Search for the cell housing the specified text and yield its [x, y] center coordinate. 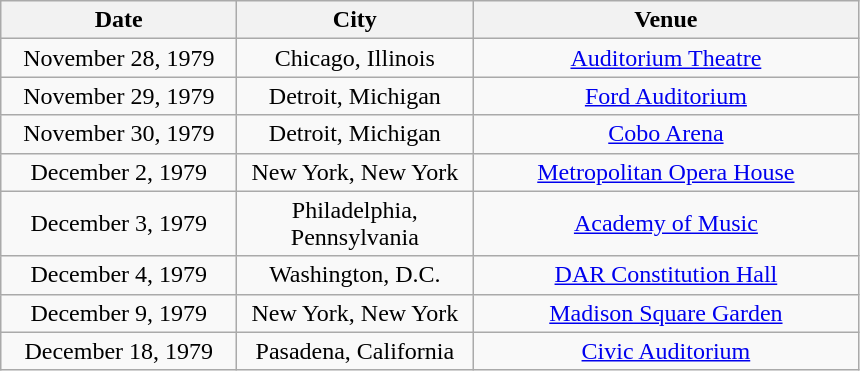
Philadelphia, Pennsylvania [355, 224]
November 28, 1979 [119, 58]
December 2, 1979 [119, 172]
Ford Auditorium [666, 96]
Cobo Arena [666, 134]
Washington, D.C. [355, 275]
December 18, 1979 [119, 351]
Chicago, Illinois [355, 58]
DAR Constitution Hall [666, 275]
City [355, 20]
Metropolitan Opera House [666, 172]
Civic Auditorium [666, 351]
Date [119, 20]
November 29, 1979 [119, 96]
Academy of Music [666, 224]
December 3, 1979 [119, 224]
Pasadena, California [355, 351]
December 4, 1979 [119, 275]
November 30, 1979 [119, 134]
Auditorium Theatre [666, 58]
Venue [666, 20]
December 9, 1979 [119, 313]
Madison Square Garden [666, 313]
